Search for the cell housing the specified text and yield its [X, Y] center coordinate. 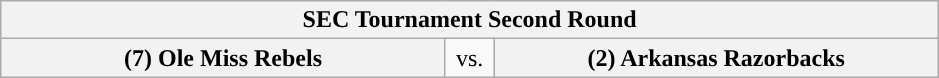
vs. [470, 58]
SEC Tournament Second Round [470, 20]
(7) Ole Miss Rebels [224, 58]
(2) Arkansas Razorbacks [716, 58]
